Return (x, y) of the center of cell containing provided text 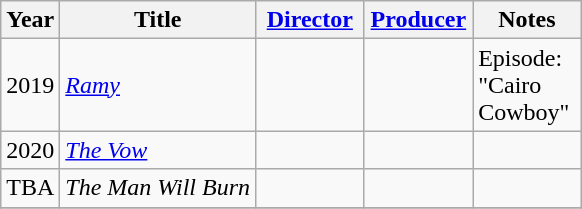
Title (158, 20)
Director (310, 20)
Ramy (158, 85)
TBA (30, 188)
2019 (30, 85)
The Vow (158, 150)
The Man Will Burn (158, 188)
Year (30, 20)
Producer (418, 20)
2020 (30, 150)
Episode: "Cairo Cowboy" (528, 85)
Notes (528, 20)
